Identify which cell holds the provided text, then report its (X, Y) central coordinate. 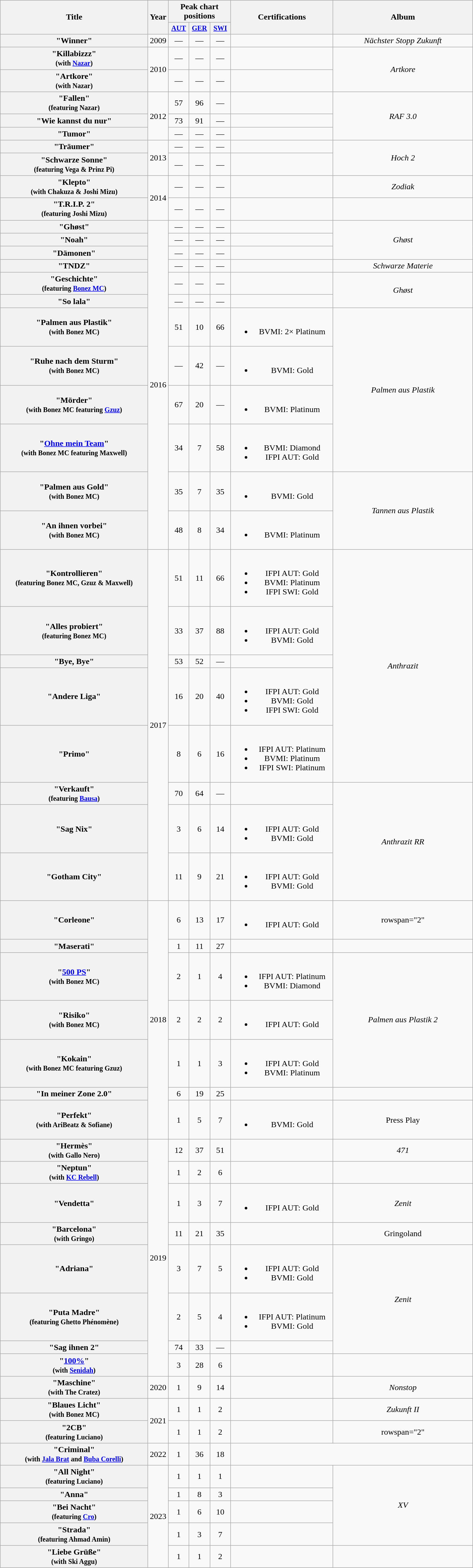
Year (158, 17)
"Bye, Bye" (74, 661)
Gringoland (403, 1233)
2019 (158, 1258)
70 (179, 793)
"Kontrollieren"(featuring Bonez MC, Gzuz & Maxwell) (74, 578)
"Risiko"(with Bonez MC) (74, 1020)
"Barcelona"(with Gringo) (74, 1233)
58 (220, 448)
IFPI AUT: GoldBVMI: GoldIFPI SWI: Gold (282, 697)
"Fallen"(featuring Nazar) (74, 103)
28 (199, 1365)
"Alles probiert"(featuring Bonez MC) (74, 631)
"An ihnen vorbei"(with Bonez MC) (74, 530)
2016 (158, 385)
"Wie kannst du nur" (74, 121)
"Verkauft"(featuring Bausa) (74, 793)
BVMI: DiamondIFPI AUT: Gold (282, 448)
2013 (158, 158)
"Palmen aus Gold"(with Bonez MC) (74, 492)
73 (179, 121)
"Dämonen" (74, 253)
36 (199, 1454)
Nonstop (403, 1387)
27 (220, 946)
Certifications (282, 17)
Title (74, 17)
IFPI AUT: PlatinumBVMI: Diamond (282, 976)
"Ruhe nach dem Sturm"(with Bonez MC) (74, 366)
GER (199, 28)
"Winner" (74, 40)
57 (179, 103)
IFPI AUT: GoldBVMI: Platinum (282, 1063)
"Mörder"(with Bonez MC featuring Gzuz) (74, 405)
2012 (158, 116)
12 (179, 1150)
Press Play (403, 1120)
2010 (158, 70)
SWI (220, 28)
"Perfekt"(with AriBeatz & Sofiane) (74, 1120)
"Ohne mein Team"(with Bonez MC featuring Maxwell) (74, 448)
"All Night"(featuring Luciano) (74, 1477)
XV (403, 1506)
"500 PS"(with Bonez MC) (74, 976)
Artkore (403, 70)
Hoch 2 (403, 158)
"Träumer" (74, 147)
"So lala" (74, 301)
"Primo" (74, 753)
"Gotham City" (74, 877)
471 (403, 1150)
Album (403, 17)
2022 (158, 1454)
"Klepto"(with Chakuza & Joshi Mizu) (74, 186)
Zodiak (403, 186)
42 (199, 366)
52 (199, 661)
"Kokain"(with Bonez MC featuring Gzuz) (74, 1063)
Anthrazit (403, 666)
IFPI AUT: PlatinumBVMI: PlatinumIFPI SWI: Platinum (282, 753)
Peak chart positions (199, 12)
"Artkore"(with Nazar) (74, 81)
88 (220, 631)
"Puta Madre"(featuring Ghetto Phénomène) (74, 1317)
"Sag Nix" (74, 829)
67 (179, 405)
"Anna" (74, 1494)
"Sag ihnen 2" (74, 1347)
"Noah" (74, 240)
2021 (158, 1421)
Anthrazit RR (403, 841)
"Neptun"(with KC Rebell) (74, 1172)
"TNDZ" (74, 266)
2018 (158, 1020)
"100%"(with Senidah) (74, 1365)
17 (220, 920)
"In meiner Zone 2.0" (74, 1094)
"Hermès"(with Gallo Nero) (74, 1150)
74 (179, 1347)
"Andere Liga" (74, 697)
"Maschine"(with The Cratez) (74, 1387)
RAF 3.0 (403, 116)
"Killabizzz"(with Nazar) (74, 58)
"Liebe Grüße"(with Ski Aggu) (74, 1556)
BVMI: 2× Platinum (282, 327)
"Ghøst" (74, 227)
2023 (158, 1517)
"Maserati" (74, 946)
"Geschichte"(featuring Bonez MC) (74, 283)
2009 (158, 40)
"Bei Nacht"(featuring Cro) (74, 1512)
Palmen aus Plastik (403, 389)
"Tumor" (74, 134)
48 (179, 530)
2014 (158, 198)
"Adriana" (74, 1269)
40 (220, 697)
"Vendetta" (74, 1203)
Palmen aus Plastik 2 (403, 1020)
IFPI AUT: PlatinumBVMI: Gold (282, 1317)
"Criminal"(with Jala Brat and Buba Corelli) (74, 1454)
96 (199, 103)
AUT (179, 28)
18 (220, 1454)
"Strada"(featuring Ahmad Amin) (74, 1534)
"Corleone" (74, 920)
Tannen aus Plastik (403, 511)
Nächster Stopp Zukunft (403, 40)
2020 (158, 1387)
"Palmen aus Plastik"(with Bonez MC) (74, 327)
"2CB"(featuring Luciano) (74, 1432)
19 (199, 1094)
"T.R.I.P. 2"(featuring Joshi Mizu) (74, 209)
64 (199, 793)
91 (199, 121)
IFPI AUT: GoldBVMI: PlatinumIFPI SWI: Gold (282, 578)
"Blaues Licht"(with Bonez MC) (74, 1410)
13 (199, 920)
Schwarze Materie (403, 266)
Zukunft II (403, 1410)
25 (220, 1094)
"Schwarze Sonne"(featuring Vega & Prinz Pi) (74, 165)
53 (179, 661)
2017 (158, 725)
